Extract the [x, y] coordinate from the center of the cell holding the provided text.  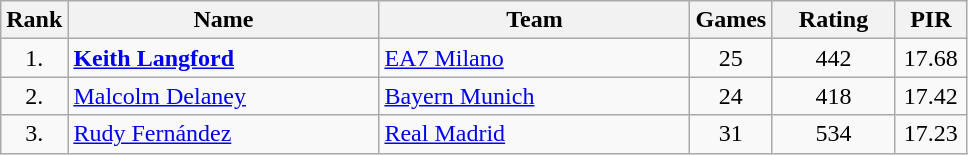
Name [224, 20]
Rank [34, 20]
17.42 [930, 96]
Keith Langford [224, 58]
2. [34, 96]
31 [731, 134]
24 [731, 96]
1. [34, 58]
Rudy Fernández [224, 134]
Malcolm Delaney [224, 96]
Bayern Munich [534, 96]
3. [34, 134]
EA7 Milano [534, 58]
17.68 [930, 58]
PIR [930, 20]
25 [731, 58]
Real Madrid [534, 134]
Team [534, 20]
Rating [834, 20]
17.23 [930, 134]
442 [834, 58]
418 [834, 96]
534 [834, 134]
Games [731, 20]
